Capture the cell that displays the provided text and extract its (X, Y) central coordinate. 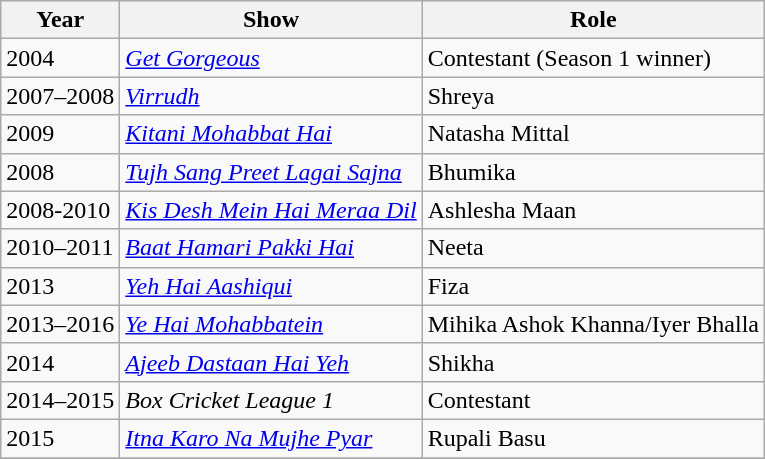
Shikha (593, 362)
Tujh Sang Preet Lagai Sajna (271, 172)
Year (60, 20)
Role (593, 20)
2013–2016 (60, 324)
2009 (60, 134)
Bhumika (593, 172)
Mihika Ashok Khanna/Iyer Bhalla (593, 324)
Get Gorgeous (271, 58)
2010–2011 (60, 248)
2013 (60, 286)
2004 (60, 58)
Kitani Mohabbat Hai (271, 134)
2015 (60, 438)
Show (271, 20)
Virrudh (271, 96)
2007–2008 (60, 96)
2014–2015 (60, 400)
Natasha Mittal (593, 134)
2014 (60, 362)
Yeh Hai Aashiqui (271, 286)
Contestant (593, 400)
Ashlesha Maan (593, 210)
Baat Hamari Pakki Hai (271, 248)
Ajeeb Dastaan Hai Yeh (271, 362)
Neeta (593, 248)
Fiza (593, 286)
Box Cricket League 1 (271, 400)
Shreya (593, 96)
2008-2010 (60, 210)
Kis Desh Mein Hai Meraa Dil (271, 210)
2008 (60, 172)
Contestant (Season 1 winner) (593, 58)
Rupali Basu (593, 438)
Itna Karo Na Mujhe Pyar (271, 438)
Ye Hai Mohabbatein (271, 324)
